Return the (X, Y) coordinate for the center point of the cell that contains the specified text.  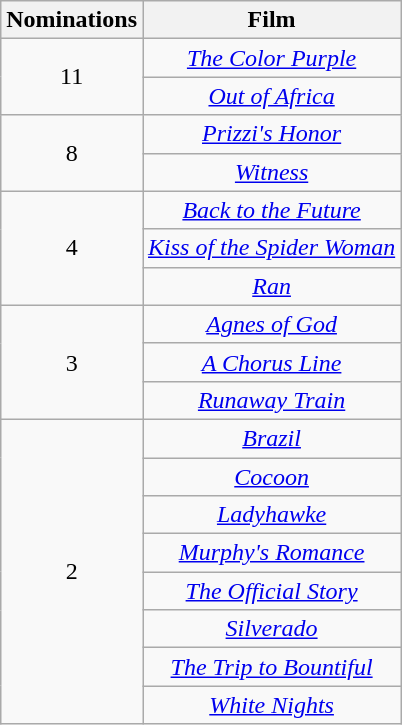
Silverado (271, 629)
The Color Purple (271, 58)
8 (72, 153)
Runaway Train (271, 400)
Prizzi's Honor (271, 134)
The Trip to Bountiful (271, 667)
Back to the Future (271, 210)
Agnes of God (271, 324)
11 (72, 77)
Kiss of the Spider Woman (271, 248)
Ladyhawke (271, 515)
Murphy's Romance (271, 553)
2 (72, 571)
Witness (271, 172)
3 (72, 362)
4 (72, 248)
White Nights (271, 705)
Ran (271, 286)
Film (271, 20)
Cocoon (271, 477)
A Chorus Line (271, 362)
Brazil (271, 438)
Nominations (72, 20)
The Official Story (271, 591)
Out of Africa (271, 96)
